Extract the [X, Y] coordinate from the center of the cell holding the provided text.  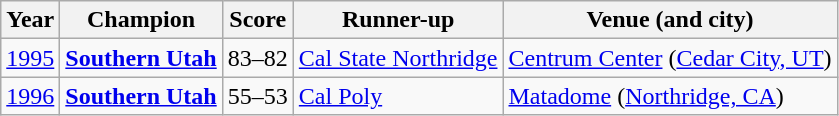
Score [258, 20]
1996 [30, 96]
Cal Poly [398, 96]
Matadome (Northridge, CA) [670, 96]
Centrum Center (Cedar City, UT) [670, 58]
Champion [141, 20]
55–53 [258, 96]
Cal State Northridge [398, 58]
Year [30, 20]
Runner-up [398, 20]
1995 [30, 58]
83–82 [258, 58]
Venue (and city) [670, 20]
